Capture the cell that displays the provided text and extract its (x, y) central coordinate. 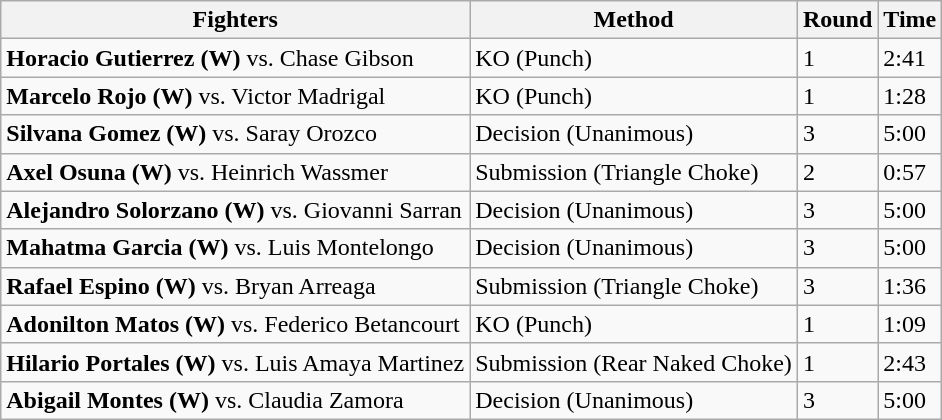
1:28 (910, 96)
Adonilton Matos (W) vs. Federico Betancourt (236, 324)
Submission (Rear Naked Choke) (634, 362)
Silvana Gomez (W) vs. Saray Orozco (236, 134)
Fighters (236, 20)
Marcelo Rojo (W) vs. Victor Madrigal (236, 96)
2:41 (910, 58)
Mahatma Garcia (W) vs. Luis Montelongo (236, 248)
Rafael Espino (W) vs. Bryan Arreaga (236, 286)
Method (634, 20)
1:36 (910, 286)
Horacio Gutierrez (W) vs. Chase Gibson (236, 58)
1:09 (910, 324)
Alejandro Solorzano (W) vs. Giovanni Sarran (236, 210)
0:57 (910, 172)
2:43 (910, 362)
Round (837, 20)
Time (910, 20)
Hilario Portales (W) vs. Luis Amaya Martinez (236, 362)
Axel Osuna (W) vs. Heinrich Wassmer (236, 172)
Abigail Montes (W) vs. Claudia Zamora (236, 400)
2 (837, 172)
